Return the (X, Y) coordinate for the center point of the cell that contains the specified text.  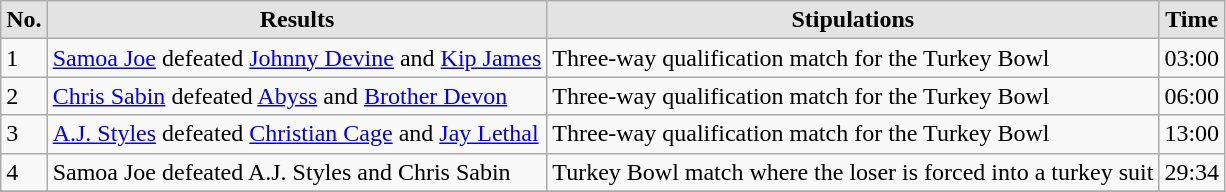
No. (24, 20)
13:00 (1192, 134)
Chris Sabin defeated Abyss and Brother Devon (297, 96)
4 (24, 172)
Time (1192, 20)
Stipulations (853, 20)
03:00 (1192, 58)
29:34 (1192, 172)
1 (24, 58)
A.J. Styles defeated Christian Cage and Jay Lethal (297, 134)
Samoa Joe defeated A.J. Styles and Chris Sabin (297, 172)
Results (297, 20)
3 (24, 134)
Samoa Joe defeated Johnny Devine and Kip James (297, 58)
06:00 (1192, 96)
Turkey Bowl match where the loser is forced into a turkey suit (853, 172)
2 (24, 96)
